From the cell containing the given text, extract its center point as [x, y] coordinate. 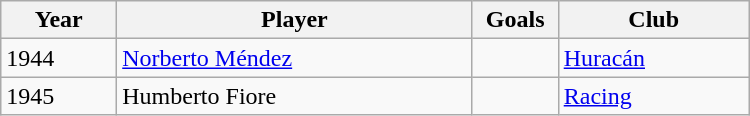
1945 [59, 96]
Player [294, 20]
Year [59, 20]
Humberto Fiore [294, 96]
1944 [59, 58]
Club [654, 20]
Goals [515, 20]
Norberto Méndez [294, 58]
Racing [654, 96]
Huracán [654, 58]
